From the cell containing the given text, extract its center point as (x, y) coordinate. 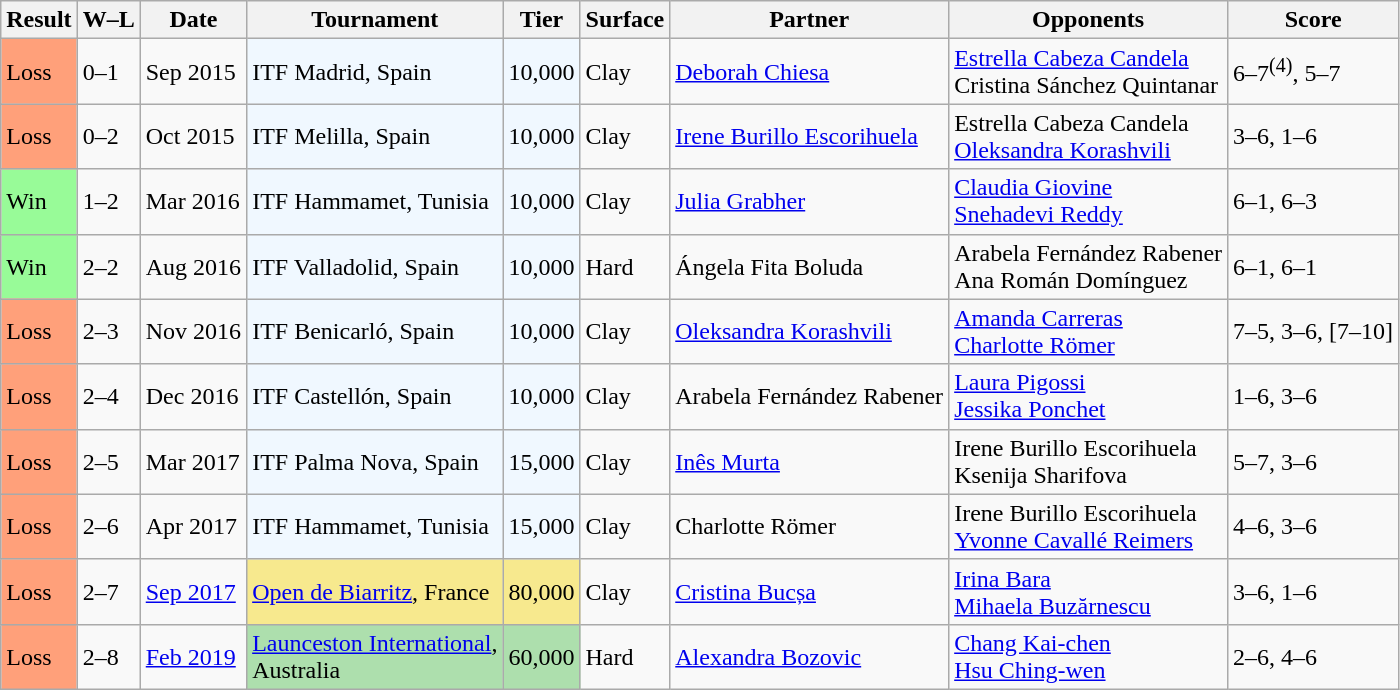
2–4 (108, 396)
ITF Valladolid, Spain (375, 266)
Irina Bara Mihaela Buzărnescu (1088, 592)
Surface (625, 20)
80,000 (542, 592)
Mar 2016 (193, 202)
Ángela Fita Boluda (810, 266)
2–5 (108, 462)
Claudia Giovine Snehadevi Reddy (1088, 202)
Result (39, 20)
Alexandra Bozovic (810, 656)
6–7(4), 5–7 (1314, 72)
Chang Kai-chen Hsu Ching-wen (1088, 656)
0–2 (108, 136)
Estrella Cabeza Candela Cristina Sánchez Quintanar (1088, 72)
Tournament (375, 20)
Charlotte Römer (810, 526)
6–1, 6–1 (1314, 266)
Julia Grabher (810, 202)
ITF Melilla, Spain (375, 136)
1–6, 3–6 (1314, 396)
Amanda Carreras Charlotte Römer (1088, 332)
Launceston International,Australia (375, 656)
Nov 2016 (193, 332)
Feb 2019 (193, 656)
2–2 (108, 266)
7–5, 3–6, [7–10] (1314, 332)
1–2 (108, 202)
5–7, 3–6 (1314, 462)
Mar 2017 (193, 462)
Oct 2015 (193, 136)
Inês Murta (810, 462)
Open de Biarritz, France (375, 592)
4–6, 3–6 (1314, 526)
Dec 2016 (193, 396)
Oleksandra Korashvili (810, 332)
2–6 (108, 526)
ITF Benicarló, Spain (375, 332)
0–1 (108, 72)
Tier (542, 20)
Arabela Fernández Rabener (810, 396)
Irene Burillo Escorihuela (810, 136)
ITF Palma Nova, Spain (375, 462)
Cristina Bucșa (810, 592)
Deborah Chiesa (810, 72)
Sep 2015 (193, 72)
2–6, 4–6 (1314, 656)
Arabela Fernández Rabener Ana Román Domínguez (1088, 266)
Irene Burillo Escorihuela Ksenija Sharifova (1088, 462)
Aug 2016 (193, 266)
2–3 (108, 332)
ITF Madrid, Spain (375, 72)
W–L (108, 20)
Apr 2017 (193, 526)
ITF Castellón, Spain (375, 396)
2–7 (108, 592)
Score (1314, 20)
Opponents (1088, 20)
Irene Burillo Escorihuela Yvonne Cavallé Reimers (1088, 526)
6–1, 6–3 (1314, 202)
Estrella Cabeza Candela Oleksandra Korashvili (1088, 136)
Partner (810, 20)
Laura Pigossi Jessika Ponchet (1088, 396)
2–8 (108, 656)
Date (193, 20)
60,000 (542, 656)
Sep 2017 (193, 592)
